Return [X, Y] of the center of cell containing provided text 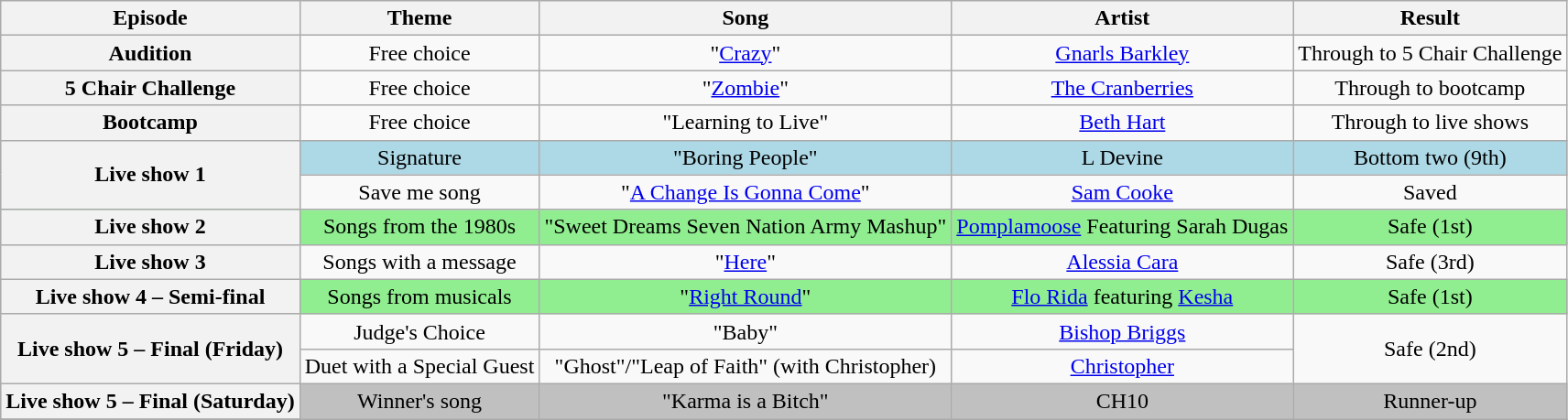
Safe (2nd) [1431, 349]
"Right Round" [746, 296]
Runner-up [1431, 401]
Live show 2 [150, 227]
Judge's Choice [419, 331]
Result [1431, 18]
"Boring People" [746, 157]
Live show 1 [150, 175]
Through to live shows [1431, 123]
Songs from the 1980s [419, 227]
Artist [1123, 18]
Signature [419, 157]
Theme [419, 18]
Bottom two (9th) [1431, 157]
Saved [1431, 192]
Beth Hart [1123, 123]
Pomplamoose Featuring Sarah Dugas [1123, 227]
"Sweet Dreams Seven Nation Army Mashup" [746, 227]
Live show 5 – Final (Friday) [150, 349]
The Cranberries [1123, 88]
"Karma is a Bitch" [746, 401]
"Ghost"/"Leap of Faith" (with Christopher) [746, 366]
Bishop Briggs [1123, 331]
Alessia Cara [1123, 262]
Through to bootcamp [1431, 88]
Save me song [419, 192]
Song [746, 18]
Gnarls Barkley [1123, 53]
5 Chair Challenge [150, 88]
Bootcamp [150, 123]
Episode [150, 18]
Flo Rida featuring Kesha [1123, 296]
Songs with a message [419, 262]
"Crazy" [746, 53]
Winner's song [419, 401]
Live show 3 [150, 262]
"Baby" [746, 331]
Audition [150, 53]
Safe (3rd) [1431, 262]
Live show 5 – Final (Saturday) [150, 401]
Duet with a Special Guest [419, 366]
CH10 [1123, 401]
Songs from musicals [419, 296]
"A Change Is Gonna Come" [746, 192]
Sam Cooke [1123, 192]
Through to 5 Chair Challenge [1431, 53]
"Learning to Live" [746, 123]
"Zombie" [746, 88]
Live show 4 – Semi-final [150, 296]
Christopher [1123, 366]
L Devine [1123, 157]
"Here" [746, 262]
